Determine the [X, Y] coordinate at the center of the cell enclosing the given text.  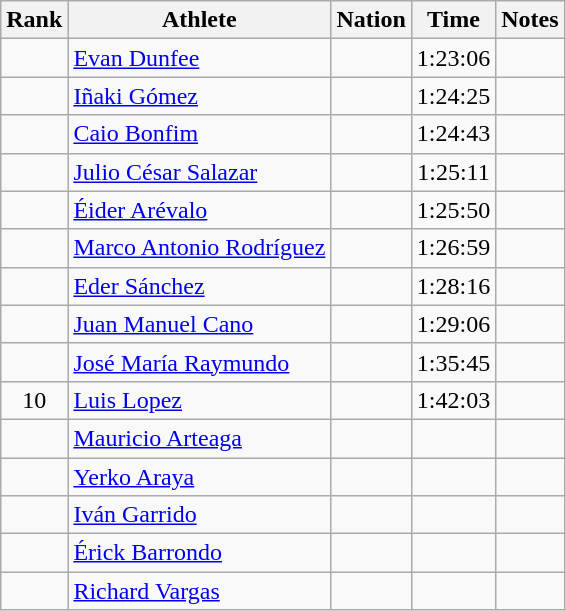
1:25:50 [453, 210]
Mauricio Arteaga [200, 438]
Richard Vargas [200, 591]
Nation [371, 20]
Marco Antonio Rodríguez [200, 248]
Caio Bonfim [200, 134]
1:26:59 [453, 248]
1:29:06 [453, 324]
1:24:43 [453, 134]
Iñaki Gómez [200, 96]
Luis Lopez [200, 400]
José María Raymundo [200, 362]
Notes [530, 20]
Eder Sánchez [200, 286]
Evan Dunfee [200, 58]
1:35:45 [453, 362]
Yerko Araya [200, 477]
10 [34, 400]
Iván Garrido [200, 515]
Athlete [200, 20]
Érick Barrondo [200, 553]
1:42:03 [453, 400]
1:23:06 [453, 58]
1:28:16 [453, 286]
Time [453, 20]
1:24:25 [453, 96]
Juan Manuel Cano [200, 324]
Julio César Salazar [200, 172]
1:25:11 [453, 172]
Éider Arévalo [200, 210]
Rank [34, 20]
